Determine the [X, Y] coordinate at the center of the cell enclosing the given text.  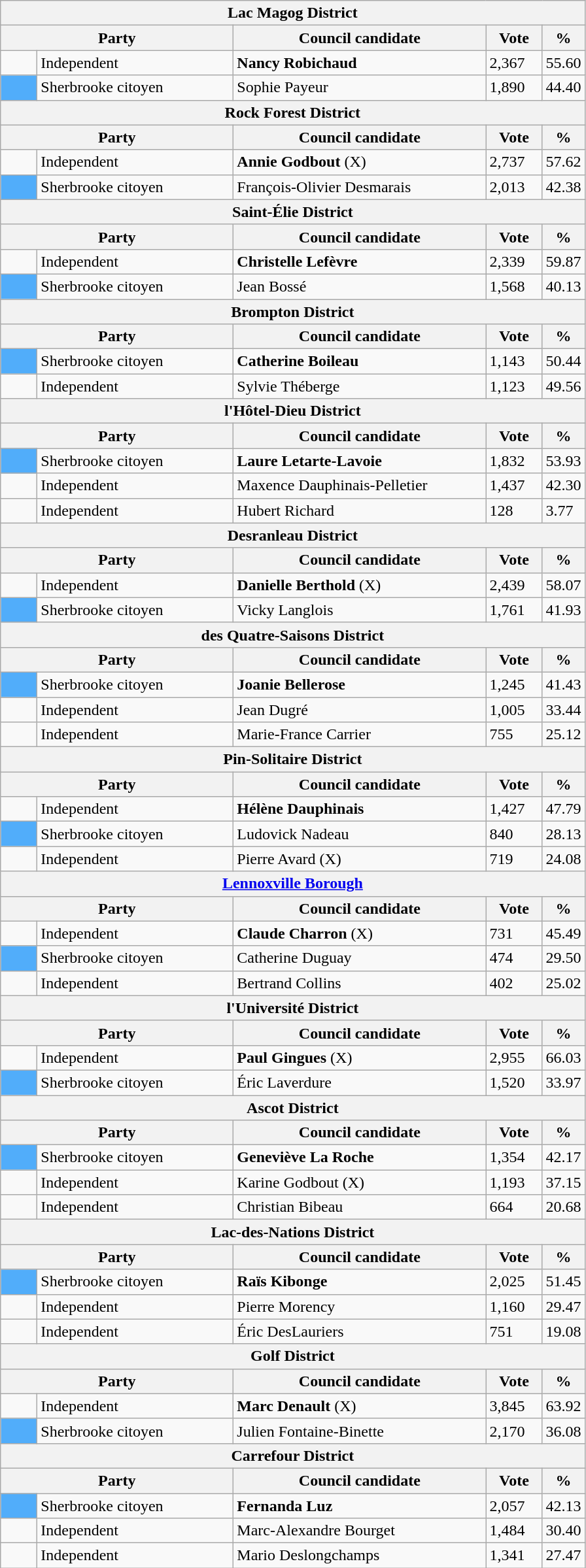
Hélène Dauphinais [360, 809]
Joanie Bellerose [360, 684]
Catherine Boileau [360, 361]
Pierre Avard (X) [360, 859]
Lennoxville Borough [293, 884]
1,832 [514, 461]
751 [514, 1331]
Maxence Dauphinais-Pelletier [360, 486]
1,520 [514, 1082]
2,025 [514, 1282]
41.43 [564, 684]
66.03 [564, 1058]
Annie Godbout (X) [360, 162]
Marc Denault (X) [360, 1406]
Bertrand Collins [360, 983]
Hubert Richard [360, 510]
44.40 [564, 88]
27.47 [564, 1556]
Marc-Alexandre Bourget [360, 1531]
2,057 [514, 1505]
29.50 [564, 958]
2,439 [514, 585]
58.07 [564, 585]
33.97 [564, 1082]
Éric DesLauriers [360, 1331]
40.13 [564, 286]
Marie-France Carrier [360, 735]
36.08 [564, 1431]
1,341 [514, 1556]
Catherine Duguay [360, 958]
2,013 [514, 187]
53.93 [564, 461]
Jean Dugré [360, 709]
2,170 [514, 1431]
1,761 [514, 610]
1,160 [514, 1307]
Ludovick Nadeau [360, 834]
840 [514, 834]
François-Olivier Desmarais [360, 187]
Brompton District [293, 312]
Carrefour District [293, 1456]
Lac-des-Nations District [293, 1232]
50.44 [564, 361]
1,427 [514, 809]
37.15 [564, 1182]
42.17 [564, 1158]
42.30 [564, 486]
63.92 [564, 1406]
Ascot District [293, 1108]
28.13 [564, 834]
2,367 [514, 63]
41.93 [564, 610]
42.38 [564, 187]
Julien Fontaine-Binette [360, 1431]
Pin-Solitaire District [293, 759]
2,955 [514, 1058]
des Quatre-Saisons District [293, 635]
l'Hôtel-Dieu District [293, 411]
2,737 [514, 162]
Laure Letarte-Lavoie [360, 461]
Sylvie Théberge [360, 386]
1,437 [514, 486]
Geneviève La Roche [360, 1158]
l'Université District [293, 1008]
1,005 [514, 709]
30.40 [564, 1531]
47.79 [564, 809]
Mario Deslongchamps [360, 1556]
Christian Bibeau [360, 1207]
Golf District [293, 1356]
Saint-Élie District [293, 212]
Paul Gingues (X) [360, 1058]
49.56 [564, 386]
402 [514, 983]
45.49 [564, 933]
1,193 [514, 1182]
42.13 [564, 1505]
Jean Bossé [360, 286]
Éric Laverdure [360, 1082]
Karine Godbout (X) [360, 1182]
Pierre Morency [360, 1307]
24.08 [564, 859]
Christelle Lefèvre [360, 261]
29.47 [564, 1307]
3.77 [564, 510]
19.08 [564, 1331]
2,339 [514, 261]
755 [514, 735]
Rock Forest District [293, 112]
57.62 [564, 162]
1,143 [514, 361]
33.44 [564, 709]
51.45 [564, 1282]
20.68 [564, 1207]
1,890 [514, 88]
1,123 [514, 386]
Desranleau District [293, 535]
Vicky Langlois [360, 610]
3,845 [514, 1406]
Raïs Kibonge [360, 1282]
Fernanda Luz [360, 1505]
128 [514, 510]
25.02 [564, 983]
1,354 [514, 1158]
Sophie Payeur [360, 88]
664 [514, 1207]
Lac Magog District [293, 13]
1,484 [514, 1531]
719 [514, 859]
1,568 [514, 286]
59.87 [564, 261]
Danielle Berthold (X) [360, 585]
25.12 [564, 735]
55.60 [564, 63]
Nancy Robichaud [360, 63]
474 [514, 958]
1,245 [514, 684]
Claude Charron (X) [360, 933]
731 [514, 933]
